Capture the cell that displays the provided text and extract its (X, Y) central coordinate. 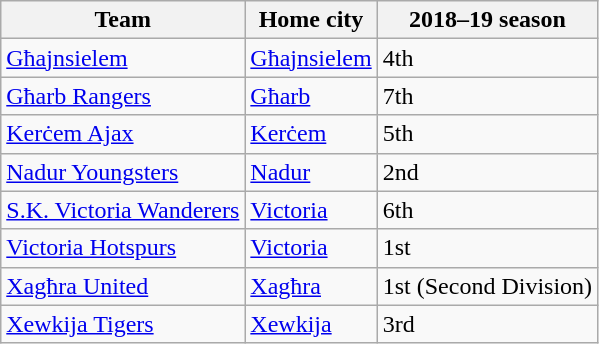
Kerċem (311, 134)
4th (487, 58)
Għarb Rangers (123, 96)
Għarb (311, 96)
Xewkija (311, 324)
S.K. Victoria Wanderers (123, 210)
6th (487, 210)
1st (Second Division) (487, 286)
2018–19 season (487, 20)
Xagħra (311, 286)
Xagħra United (123, 286)
5th (487, 134)
Nadur Youngsters (123, 172)
Nadur (311, 172)
Victoria Hotspurs (123, 248)
Team (123, 20)
7th (487, 96)
2nd (487, 172)
Xewkija Tigers (123, 324)
1st (487, 248)
Kerċem Ajax (123, 134)
3rd (487, 324)
Home city (311, 20)
